From the cell containing the given text, extract its center point as (x, y) coordinate. 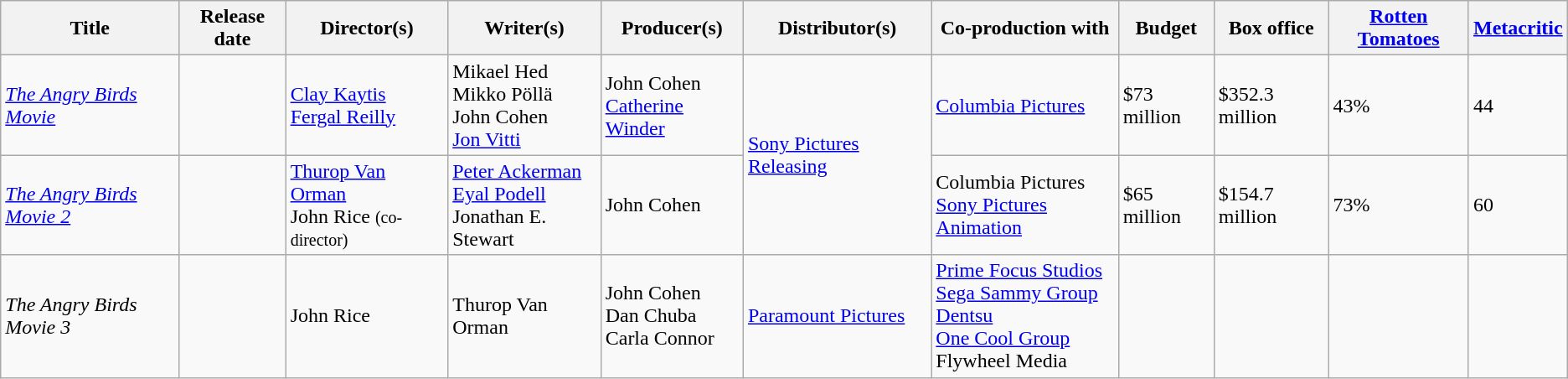
Distributor(s) (837, 29)
Columbia PicturesSony Pictures Animation (1025, 205)
Sony Pictures Releasing (837, 155)
John CohenDan ChubaCarla Connor (672, 316)
Director(s) (367, 29)
John CohenCatherine Winder (672, 106)
John Cohen (672, 205)
Columbia Pictures (1025, 106)
The Angry Birds Movie (90, 106)
$73 million (1166, 106)
Mikael HedMikko PölläJohn Cohen Jon Vitti (524, 106)
Writer(s) (524, 29)
John Rice (367, 316)
$352.3 million (1271, 106)
73% (1399, 205)
Thurop Van OrmanJohn Rice (co-director) (367, 205)
Title (90, 29)
The Angry Birds Movie 3 (90, 316)
43% (1399, 106)
$154.7 million (1271, 205)
Release date (233, 29)
Clay KaytisFergal Reilly (367, 106)
Thurop Van Orman (524, 316)
60 (1518, 205)
Prime Focus StudiosSega Sammy GroupDentsuOne Cool GroupFlywheel Media (1025, 316)
Rotten Tomatoes (1399, 29)
Paramount Pictures (837, 316)
The Angry Birds Movie 2 (90, 205)
Producer(s) (672, 29)
$65 million (1166, 205)
Co-production with (1025, 29)
Box office (1271, 29)
44 (1518, 106)
Peter AckermanEyal PodellJonathan E. Stewart (524, 205)
Metacritic (1518, 29)
Budget (1166, 29)
